From the cell containing the given text, extract its center point as (X, Y) coordinate. 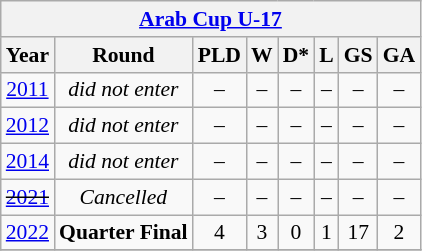
0 (296, 233)
2012 (28, 126)
D* (296, 55)
17 (358, 233)
2014 (28, 162)
Cancelled (124, 197)
Round (124, 55)
2011 (28, 90)
2021 (28, 197)
2022 (28, 233)
2 (400, 233)
1 (326, 233)
GS (358, 55)
GA (400, 55)
L (326, 55)
PLD (220, 55)
3 (262, 233)
Year (28, 55)
4 (220, 233)
W (262, 55)
Quarter Final (124, 233)
Arab Cup U-17 (210, 19)
